Scan for the cell matching the given text and deliver its (x, y) coordinate at center. 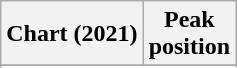
Chart (2021) (72, 34)
Peakposition (189, 34)
